Find where the given text appears and provide that cell's center as [x, y] coordinate. 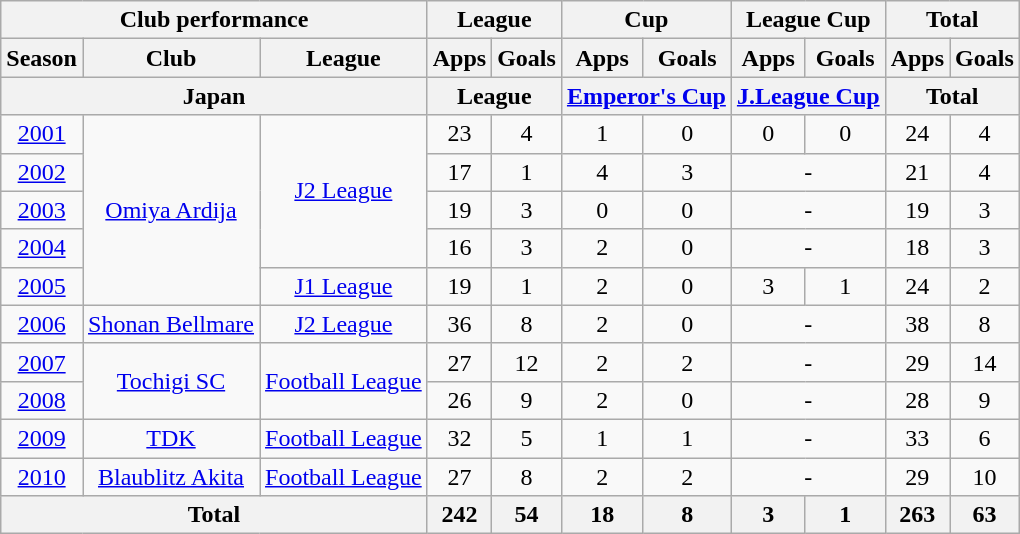
38 [917, 324]
J1 League [344, 286]
263 [917, 515]
21 [917, 172]
Japan [214, 96]
2010 [42, 477]
6 [985, 438]
2001 [42, 134]
17 [459, 172]
Shonan Bellmare [170, 324]
36 [459, 324]
26 [459, 400]
J.League Cup [808, 96]
14 [985, 362]
Blaublitz Akita [170, 477]
League Cup [808, 20]
28 [917, 400]
2006 [42, 324]
33 [917, 438]
2003 [42, 210]
Club [170, 58]
Emperor's Cup [646, 96]
5 [527, 438]
242 [459, 515]
Cup [646, 20]
2002 [42, 172]
23 [459, 134]
16 [459, 248]
63 [985, 515]
Tochigi SC [170, 381]
2009 [42, 438]
12 [527, 362]
54 [527, 515]
2005 [42, 286]
32 [459, 438]
Club performance [214, 20]
2008 [42, 400]
10 [985, 477]
Season [42, 58]
2007 [42, 362]
Omiya Ardija [170, 210]
TDK [170, 438]
2004 [42, 248]
